Pinpoint the cell where the given text exists, returning its [x, y] midpoint coordinate. 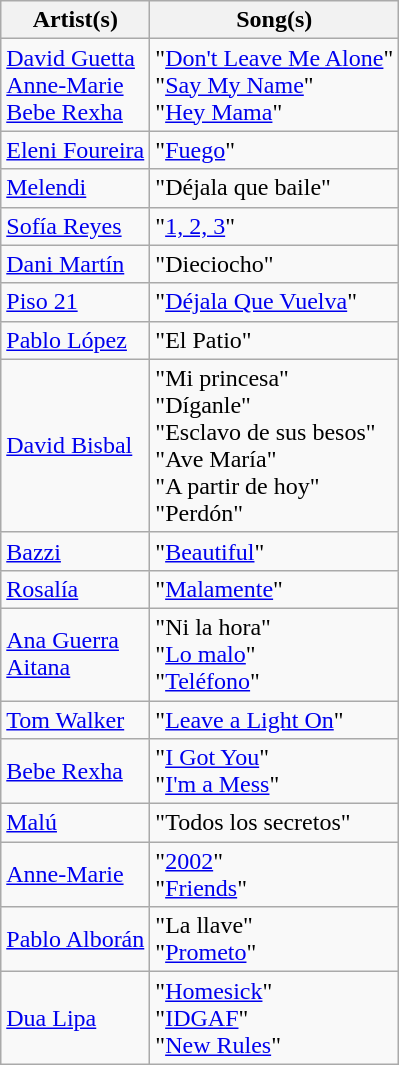
Anne-Marie [76, 874]
"I Got You" "I'm a Mess" [274, 772]
"Beautiful" [274, 551]
"El Patio" [274, 340]
"Ni la hora" "Lo malo""Teléfono" [274, 654]
"Todos los secretos" [274, 823]
Pablo López [76, 340]
Song(s) [274, 20]
"Leave a Light On" [274, 719]
"Fuego" [274, 150]
David Guetta Anne-Marie Bebe Rexha [76, 85]
Bebe Rexha [76, 772]
Pablo Alborán [76, 940]
"Déjala Que Vuelva" [274, 302]
"Mi princesa" "Díganle" "Esclavo de sus besos" "Ave María" "A partir de hoy" "Perdón" [274, 446]
Eleni Foureira [76, 150]
Tom Walker [76, 719]
"Homesick" "IDGAF" "New Rules" [274, 1018]
Sofía Reyes [76, 226]
Melendi [76, 188]
"La llave" "Prometo" [274, 940]
Dani Martín [76, 264]
Artist(s) [76, 20]
"2002" "Friends" [274, 874]
"Déjala que baile" [274, 188]
Piso 21 [76, 302]
"1, 2, 3" [274, 226]
Rosalía [76, 589]
Malú [76, 823]
"Dieciocho" [274, 264]
"Don't Leave Me Alone" "Say My Name" "Hey Mama" [274, 85]
David Bisbal [76, 446]
Ana GuerraAitana [76, 654]
Dua Lipa [76, 1018]
Bazzi [76, 551]
"Malamente" [274, 589]
